Search for the cell housing the specified text and yield its [X, Y] center coordinate. 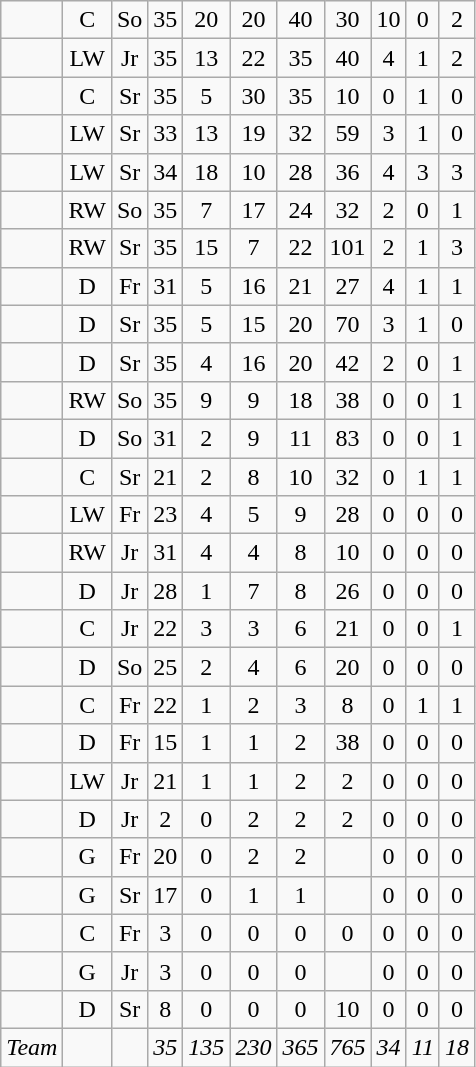
83 [348, 438]
24 [300, 210]
25 [166, 667]
Team [32, 1047]
765 [348, 1047]
23 [166, 515]
59 [348, 134]
230 [254, 1047]
42 [348, 362]
36 [348, 172]
365 [300, 1047]
70 [348, 324]
135 [206, 1047]
27 [348, 286]
19 [254, 134]
101 [348, 248]
33 [166, 134]
26 [348, 591]
